Provide the [x, y] coordinate of the cell's center where the given text is located.  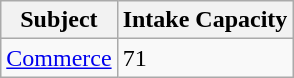
Subject [59, 20]
71 [205, 58]
Intake Capacity [205, 20]
Commerce [59, 58]
